Detect which cell encompasses the target text, then output its (x, y) center coordinate. 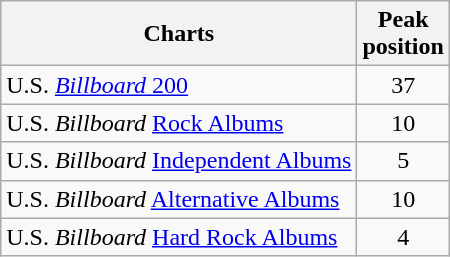
5 (403, 161)
U.S. Billboard Rock Albums (179, 123)
4 (403, 237)
U.S. Billboard Alternative Albums (179, 199)
U.S. Billboard Hard Rock Albums (179, 237)
Charts (179, 34)
U.S. Billboard Independent Albums (179, 161)
U.S. Billboard 200 (179, 85)
37 (403, 85)
Peakposition (403, 34)
